Detect which cell encompasses the target text, then output its [X, Y] center coordinate. 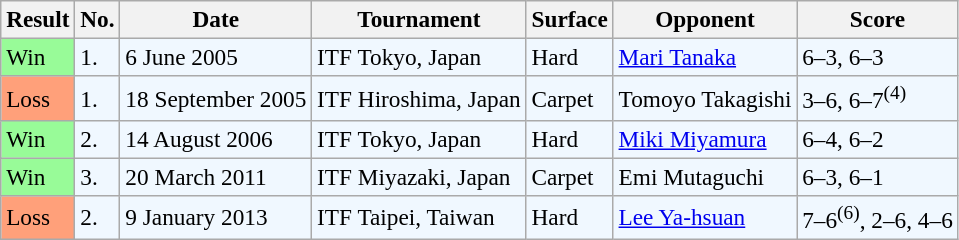
Date [216, 19]
Mari Tanaka [705, 57]
Lee Ya-hsuan [705, 217]
3–6, 6–7(4) [878, 98]
6 June 2005 [216, 57]
6–3, 6–1 [878, 177]
Surface [570, 19]
ITF Miyazaki, Japan [419, 177]
Miki Miyamura [705, 139]
14 August 2006 [216, 139]
3. [98, 177]
18 September 2005 [216, 98]
Emi Mutaguchi [705, 177]
7–6(6), 2–6, 4–6 [878, 217]
6–4, 6–2 [878, 139]
Opponent [705, 19]
9 January 2013 [216, 217]
Result [38, 19]
20 March 2011 [216, 177]
ITF Hiroshima, Japan [419, 98]
Tournament [419, 19]
Score [878, 19]
ITF Taipei, Taiwan [419, 217]
6–3, 6–3 [878, 57]
Tomoyo Takagishi [705, 98]
No. [98, 19]
